Return the [x, y] coordinate for the center point of the cell that contains the specified text.  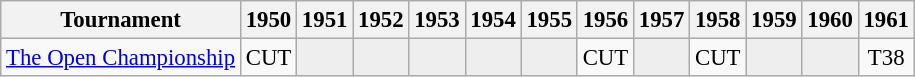
1953 [437, 20]
1955 [549, 20]
T38 [886, 58]
1954 [493, 20]
1958 [718, 20]
Tournament [121, 20]
1950 [268, 20]
1952 [381, 20]
The Open Championship [121, 58]
1956 [605, 20]
1960 [830, 20]
1951 [325, 20]
1961 [886, 20]
1957 [661, 20]
1959 [774, 20]
